Locate the cell with the specified text and output its [x, y] center coordinate. 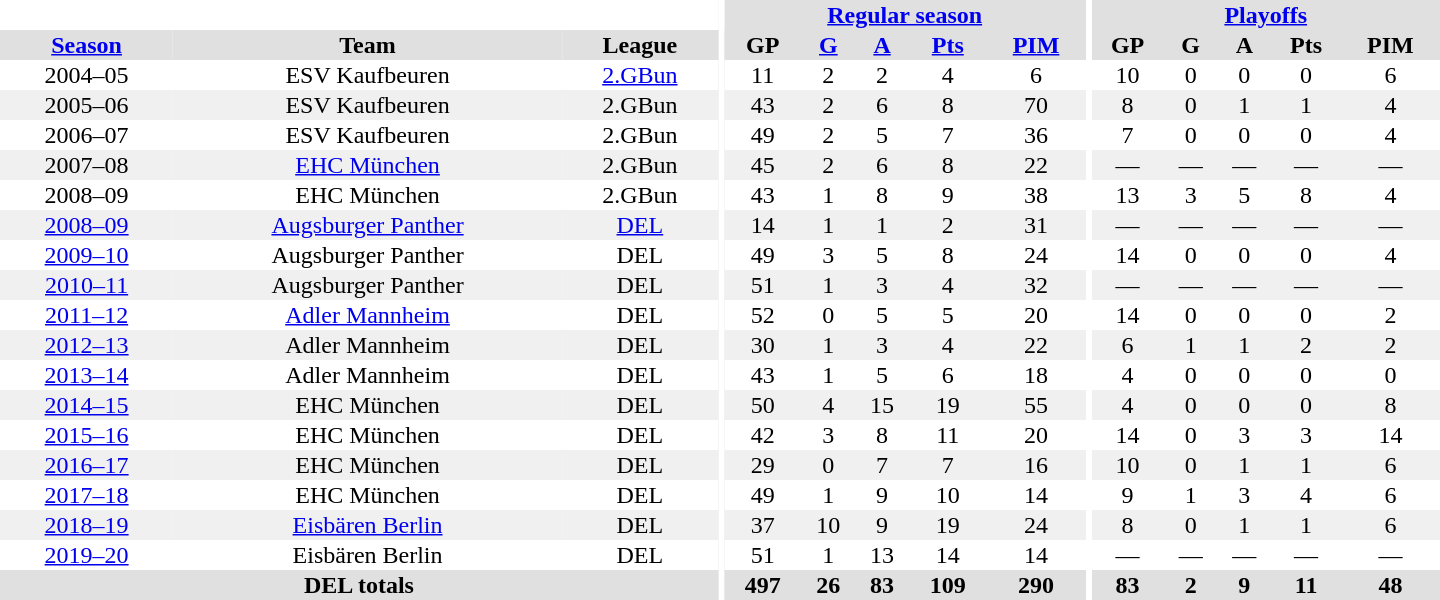
497 [763, 585]
2010–11 [86, 285]
2014–15 [86, 405]
42 [763, 435]
Playoffs [1266, 15]
Season [86, 45]
Team [368, 45]
Regular season [905, 15]
109 [948, 585]
2005–06 [86, 105]
30 [763, 345]
2007–08 [86, 165]
2017–18 [86, 495]
45 [763, 165]
48 [1390, 585]
70 [1036, 105]
32 [1036, 285]
31 [1036, 225]
League [640, 45]
16 [1036, 465]
2009–10 [86, 255]
50 [763, 405]
290 [1036, 585]
36 [1036, 135]
2004–05 [86, 75]
52 [763, 315]
2019–20 [86, 555]
2012–13 [86, 345]
18 [1036, 375]
2016–17 [86, 465]
2006–07 [86, 135]
29 [763, 465]
2013–14 [86, 375]
2018–19 [86, 525]
26 [828, 585]
2011–12 [86, 315]
15 [882, 405]
DEL totals [359, 585]
55 [1036, 405]
37 [763, 525]
38 [1036, 195]
2015–16 [86, 435]
